Capture the cell that displays the provided text and extract its [X, Y] central coordinate. 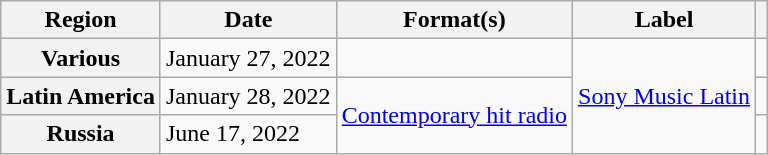
Sony Music Latin [664, 96]
Various [81, 58]
January 27, 2022 [248, 58]
June 17, 2022 [248, 134]
Region [81, 20]
January 28, 2022 [248, 96]
Contemporary hit radio [454, 115]
Label [664, 20]
Date [248, 20]
Format(s) [454, 20]
Latin America [81, 96]
Russia [81, 134]
